Output the [X, Y] coordinate of the center of the cell containing the given text.  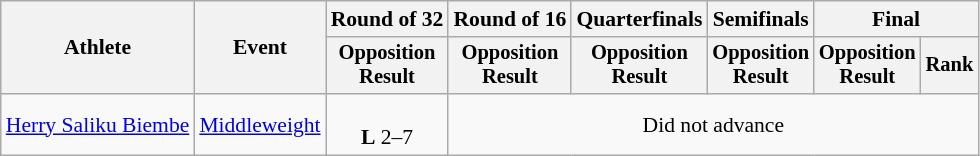
Middleweight [260, 124]
Final [896, 19]
Rank [950, 66]
Did not advance [713, 124]
Herry Saliku Biembe [98, 124]
Round of 32 [388, 19]
Quarterfinals [639, 19]
Round of 16 [510, 19]
Semifinals [760, 19]
L 2–7 [388, 124]
Event [260, 48]
Athlete [98, 48]
